Find where the given text appears and provide that cell's center as [x, y] coordinate. 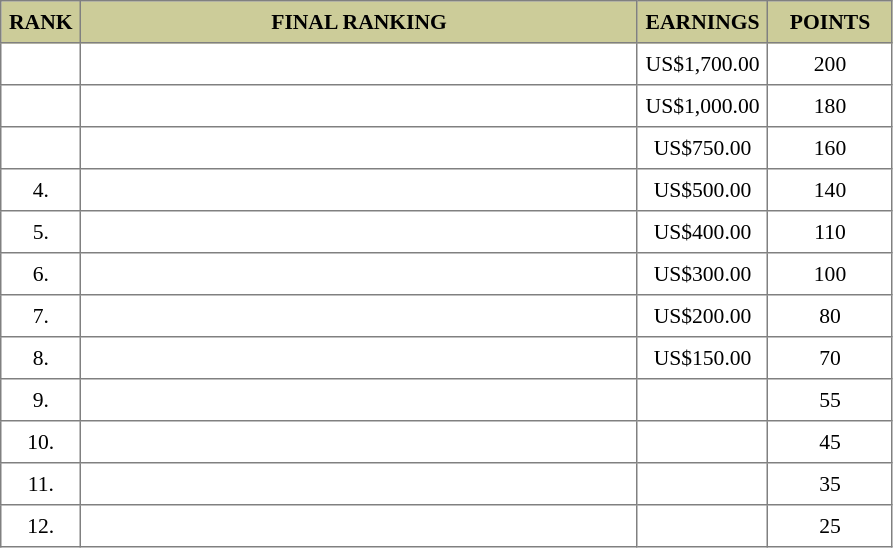
US$200.00 [702, 316]
140 [830, 190]
55 [830, 400]
RANK [41, 22]
10. [41, 442]
180 [830, 106]
US$1,700.00 [702, 64]
80 [830, 316]
35 [830, 484]
45 [830, 442]
US$1,000.00 [702, 106]
FINAL RANKING [359, 22]
200 [830, 64]
POINTS [830, 22]
5. [41, 232]
7. [41, 316]
70 [830, 358]
110 [830, 232]
8. [41, 358]
US$400.00 [702, 232]
6. [41, 274]
EARNINGS [702, 22]
US$500.00 [702, 190]
100 [830, 274]
US$150.00 [702, 358]
11. [41, 484]
4. [41, 190]
US$300.00 [702, 274]
12. [41, 526]
25 [830, 526]
US$750.00 [702, 148]
9. [41, 400]
160 [830, 148]
